Determine the (x, y) coordinate at the center of the cell enclosing the given text.  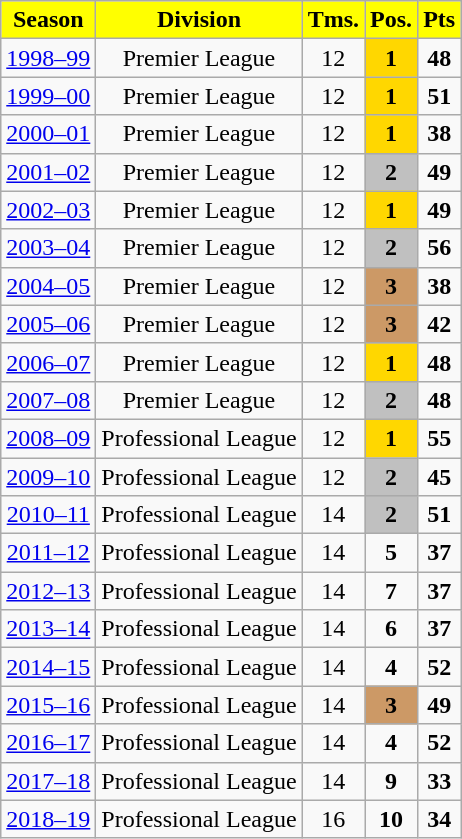
2001–02 (48, 172)
6 (392, 629)
2003–04 (48, 248)
55 (440, 438)
42 (440, 324)
2008–09 (48, 438)
16 (333, 819)
33 (440, 781)
1998–99 (48, 58)
2018–19 (48, 819)
45 (440, 477)
2006–07 (48, 362)
2004–05 (48, 286)
2010–11 (48, 515)
1999–00 (48, 96)
9 (392, 781)
34 (440, 819)
2017–18 (48, 781)
2000–01 (48, 134)
Pts (440, 20)
56 (440, 248)
Pos. (392, 20)
2007–08 (48, 400)
Tms. (333, 20)
2002–03 (48, 210)
Division (199, 20)
2012–13 (48, 591)
2014–15 (48, 667)
2016–17 (48, 743)
2009–10 (48, 477)
7 (392, 591)
2015–16 (48, 705)
10 (392, 819)
Season (48, 20)
5 (392, 553)
2005–06 (48, 324)
2013–14 (48, 629)
2011–12 (48, 553)
